Return the [x, y] coordinate for the center point of the cell that contains the specified text.  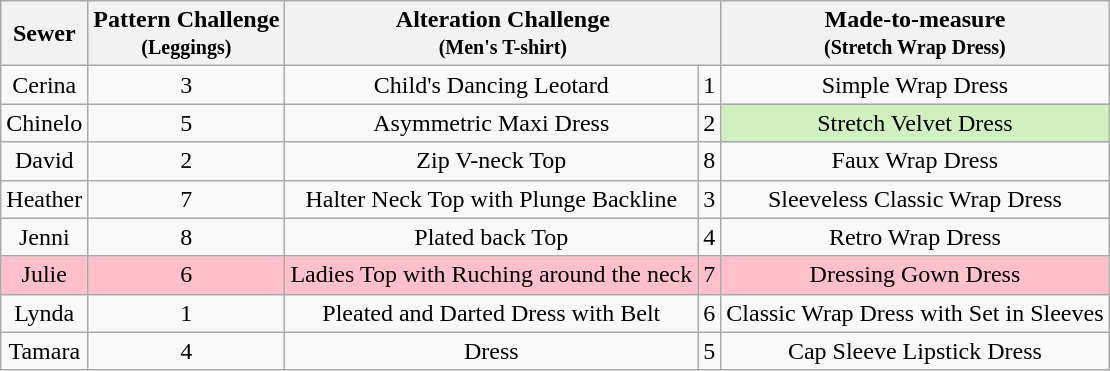
Child's Dancing Leotard [492, 85]
Faux Wrap Dress [915, 161]
Jenni [44, 237]
Lynda [44, 313]
Pattern Challenge(Leggings) [186, 34]
Halter Neck Top with Plunge Backline [492, 199]
Retro Wrap Dress [915, 237]
Plated back Top [492, 237]
Made-to-measure(Stretch Wrap Dress) [915, 34]
Ladies Top with Ruching around the neck [492, 275]
Simple Wrap Dress [915, 85]
Stretch Velvet Dress [915, 123]
Cerina [44, 85]
Heather [44, 199]
Pleated and Darted Dress with Belt [492, 313]
Chinelo [44, 123]
Cap Sleeve Lipstick Dress [915, 351]
Classic Wrap Dress with Set in Sleeves [915, 313]
Zip V-neck Top [492, 161]
Sewer [44, 34]
David [44, 161]
Asymmetric Maxi Dress [492, 123]
Tamara [44, 351]
Julie [44, 275]
Dressing Gown Dress [915, 275]
Alteration Challenge(Men's T-shirt) [503, 34]
Sleeveless Classic Wrap Dress [915, 199]
Dress [492, 351]
